From the cell containing the given text, extract its center point as (x, y) coordinate. 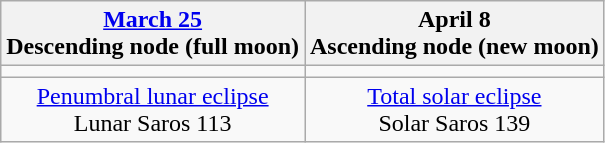
April 8Ascending node (new moon) (454, 34)
Total solar eclipseSolar Saros 139 (454, 110)
Penumbral lunar eclipseLunar Saros 113 (153, 110)
March 25Descending node (full moon) (153, 34)
